Determine the [x, y] coordinate at the center of the cell enclosing the given text.  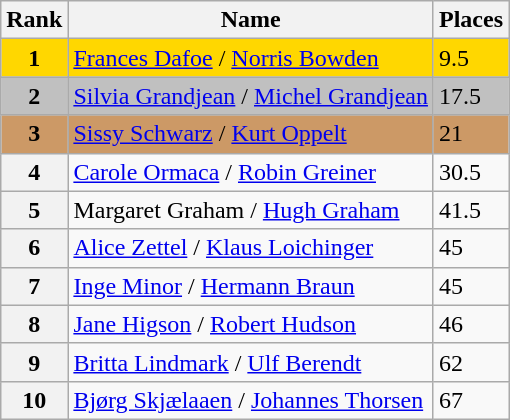
Frances Dafoe / Norris Bowden [251, 58]
Places [470, 20]
17.5 [470, 96]
30.5 [470, 172]
Inge Minor / Hermann Braun [251, 286]
Britta Lindmark / Ulf Berendt [251, 362]
Margaret Graham / Hugh Graham [251, 210]
Jane Higson / Robert Hudson [251, 324]
46 [470, 324]
41.5 [470, 210]
Silvia Grandjean / Michel Grandjean [251, 96]
Rank [34, 20]
3 [34, 134]
10 [34, 400]
62 [470, 362]
Sissy Schwarz / Kurt Oppelt [251, 134]
9 [34, 362]
8 [34, 324]
67 [470, 400]
Name [251, 20]
5 [34, 210]
9.5 [470, 58]
Carole Ormaca / Robin Greiner [251, 172]
6 [34, 248]
Bjørg Skjælaaen / Johannes Thorsen [251, 400]
2 [34, 96]
7 [34, 286]
1 [34, 58]
Alice Zettel / Klaus Loichinger [251, 248]
21 [470, 134]
4 [34, 172]
